Extract the (x, y) coordinate from the center of the cell holding the provided text.  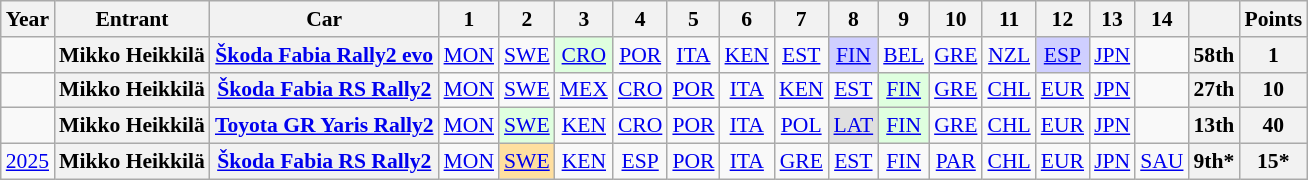
Škoda Fabia Rally2 evo (324, 55)
MEX (584, 90)
11 (1008, 19)
14 (1162, 19)
Entrant (132, 19)
6 (747, 19)
NZL (1008, 55)
5 (693, 19)
Toyota GR Yaris Rally2 (324, 126)
Points (1273, 19)
9th* (1214, 162)
13th (1214, 126)
Year (28, 19)
27th (1214, 90)
LAT (853, 126)
SAU (1162, 162)
15* (1273, 162)
BEL (904, 55)
8 (853, 19)
2 (527, 19)
2025 (28, 162)
Car (324, 19)
13 (1112, 19)
3 (584, 19)
12 (1062, 19)
58th (1214, 55)
PAR (956, 162)
9 (904, 19)
7 (801, 19)
POL (801, 126)
40 (1273, 126)
4 (640, 19)
